Extract the (X, Y) coordinate from the center of the cell holding the provided text.  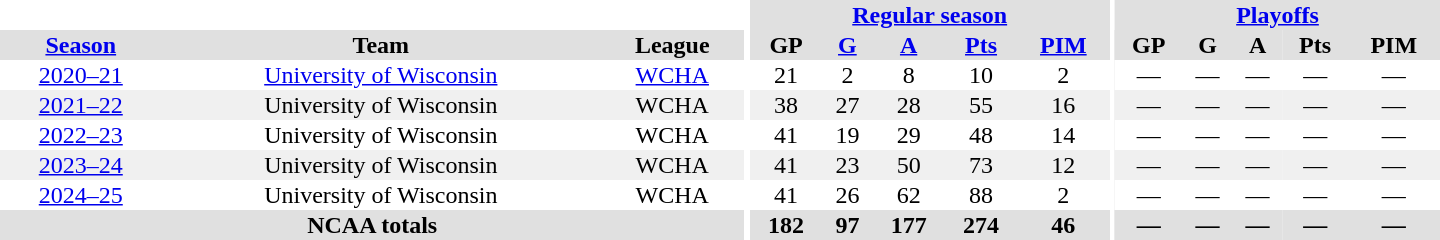
2021–22 (81, 105)
Playoffs (1278, 15)
274 (981, 225)
55 (981, 105)
28 (908, 105)
10 (981, 75)
38 (786, 105)
48 (981, 135)
12 (1063, 165)
2020–21 (81, 75)
62 (908, 195)
23 (847, 165)
29 (908, 135)
73 (981, 165)
2022–23 (81, 135)
177 (908, 225)
88 (981, 195)
46 (1063, 225)
8 (908, 75)
19 (847, 135)
27 (847, 105)
50 (908, 165)
97 (847, 225)
NCAA totals (372, 225)
Regular season (930, 15)
182 (786, 225)
26 (847, 195)
Team (382, 45)
League (672, 45)
14 (1063, 135)
2024–25 (81, 195)
21 (786, 75)
16 (1063, 105)
2023–24 (81, 165)
Season (81, 45)
